For the text-containing cell, return its midpoint in (X, Y) coordinate format. 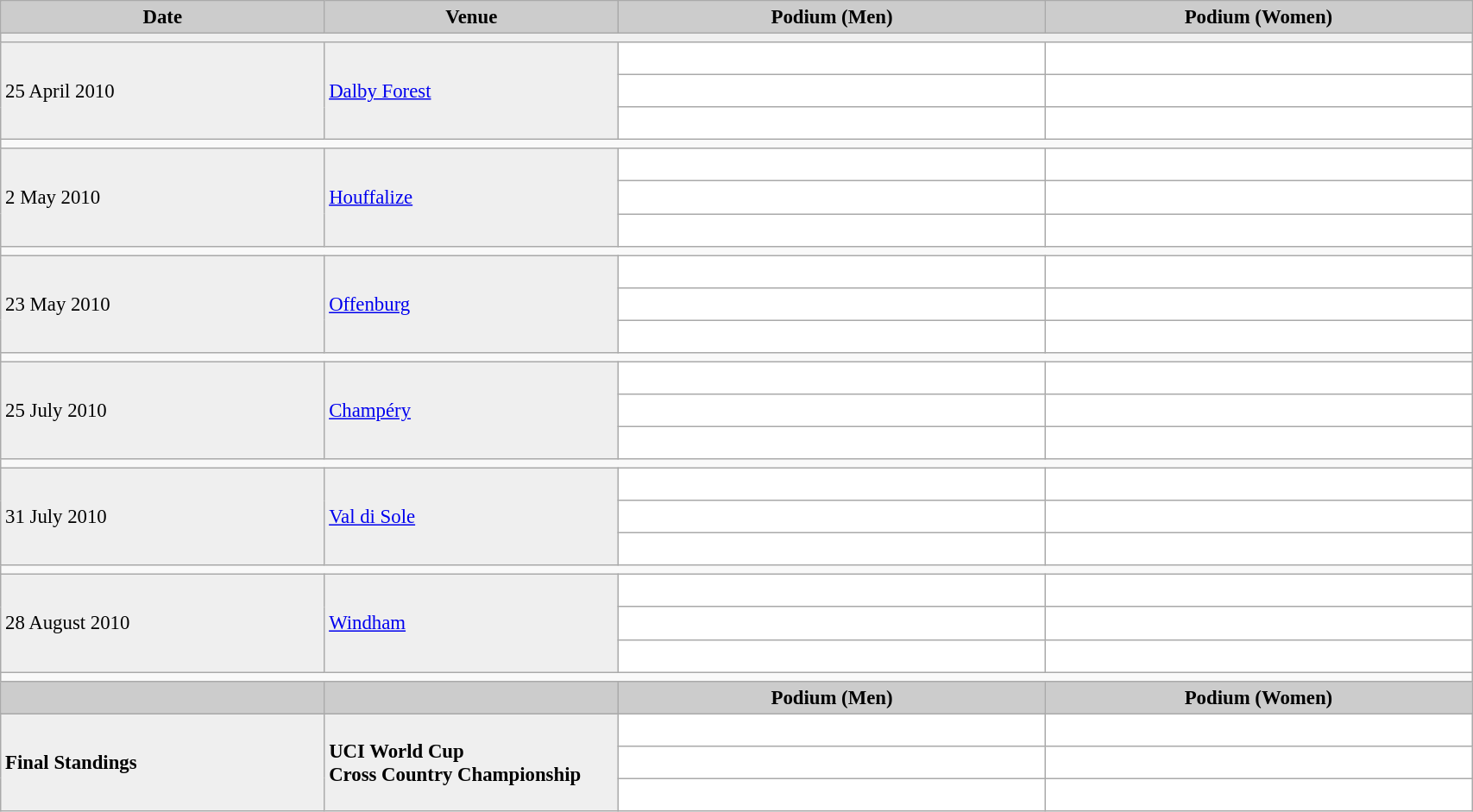
28 August 2010 (162, 623)
Venue (471, 17)
Val di Sole (471, 518)
25 April 2010 (162, 91)
Date (162, 17)
25 July 2010 (162, 411)
23 May 2010 (162, 304)
2 May 2010 (162, 197)
Offenburg (471, 304)
Windham (471, 623)
UCI World Cup Cross Country Championship (471, 763)
31 July 2010 (162, 518)
Dalby Forest (471, 91)
Champéry (471, 411)
Houffalize (471, 197)
Final Standings (162, 763)
